Extract the (X, Y) coordinate from the center of the cell holding the provided text.  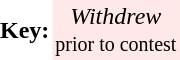
Withdrewprior to contest (116, 30)
